Return the [X, Y] coordinate for the center point of the cell that contains the specified text.  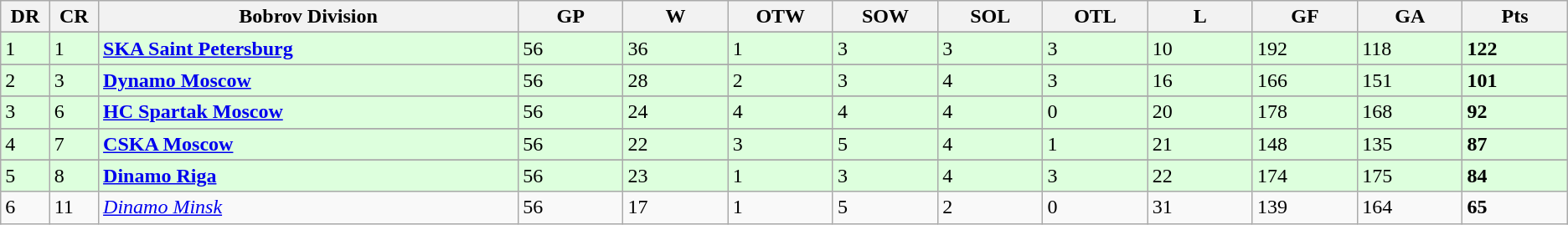
OTW [781, 17]
Dynamo Moscow [308, 80]
84 [1514, 176]
164 [1411, 207]
8 [74, 176]
135 [1411, 144]
GA [1411, 17]
174 [1305, 176]
SKA Saint Petersburg [308, 49]
148 [1305, 144]
151 [1411, 80]
SOL [990, 17]
17 [675, 207]
SOW [885, 17]
Pts [1514, 17]
10 [1199, 49]
192 [1305, 49]
DR [25, 17]
36 [675, 49]
OTL [1096, 17]
L [1199, 17]
7 [74, 144]
CR [74, 17]
23 [675, 176]
92 [1514, 112]
20 [1199, 112]
166 [1305, 80]
31 [1199, 207]
GP [571, 17]
CSKA Moscow [308, 144]
W [675, 17]
11 [74, 207]
Dinamo Minsk [308, 207]
175 [1411, 176]
Bobrov Division [308, 17]
122 [1514, 49]
16 [1199, 80]
101 [1514, 80]
GF [1305, 17]
28 [675, 80]
24 [675, 112]
21 [1199, 144]
Dinamo Riga [308, 176]
139 [1305, 207]
87 [1514, 144]
HC Spartak Moscow [308, 112]
168 [1411, 112]
118 [1411, 49]
178 [1305, 112]
65 [1514, 207]
